Pinpoint the cell where the given text exists, returning its [X, Y] midpoint coordinate. 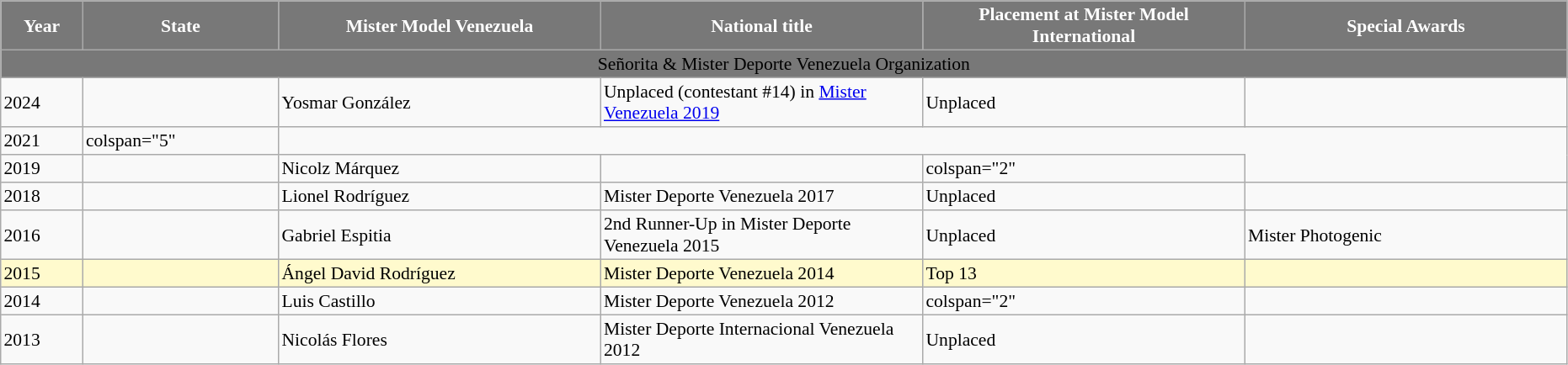
Mister Deporte Venezuela 2014 [761, 272]
2013 [42, 339]
Nicolás Flores [440, 339]
2nd Runner-Up in Mister Deporte Venezuela 2015 [761, 235]
colspan="5" [180, 141]
Mister Model Venezuela [440, 25]
Mister Deporte Internacional Venezuela 2012 [761, 339]
Luis Castillo [440, 301]
2024 [42, 102]
Mister Deporte Venezuela 2017 [761, 197]
Señorita & Mister Deporte Venezuela Organization [784, 64]
2015 [42, 272]
Mister Photogenic [1405, 235]
Mister Deporte Venezuela 2012 [761, 301]
2014 [42, 301]
Nicolz Márquez [440, 168]
State [180, 25]
2016 [42, 235]
Unplaced (contestant #14) in Mister Venezuela 2019 [761, 102]
National title [761, 25]
Ángel David Rodríguez [440, 272]
2021 [42, 141]
Gabriel Espitia [440, 235]
Placement at Mister Model International [1084, 25]
Lionel Rodríguez [440, 197]
Top 13 [1084, 272]
2019 [42, 168]
Year [42, 25]
Yosmar González [440, 102]
2018 [42, 197]
Special Awards [1405, 25]
